Capture the cell that displays the provided text and extract its [X, Y] central coordinate. 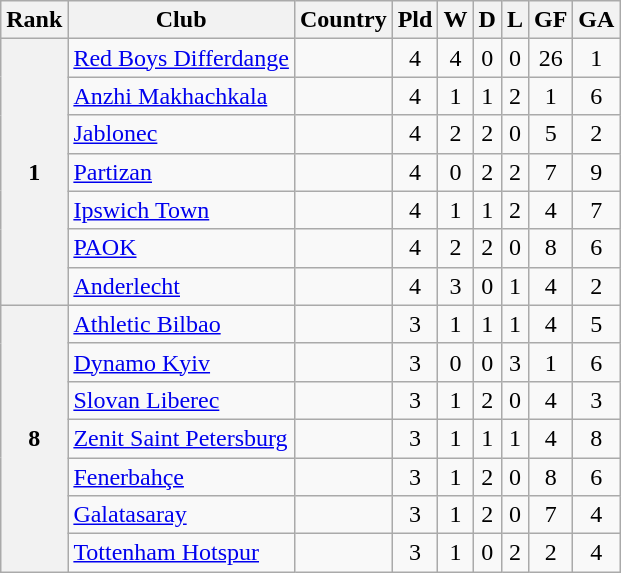
L [514, 20]
Pld [415, 20]
Anderlecht [182, 286]
Club [182, 20]
Jablonec [182, 134]
Ipswich Town [182, 210]
9 [596, 172]
D [487, 20]
GF [550, 20]
PAOK [182, 248]
Slovan Liberec [182, 400]
Athletic Bilbao [182, 324]
Zenit Saint Petersburg [182, 438]
Rank [34, 20]
Red Boys Differdange [182, 58]
26 [550, 58]
Dynamo Kyiv [182, 362]
GA [596, 20]
Country [343, 20]
Fenerbahçe [182, 477]
Partizan [182, 172]
Galatasaray [182, 515]
Anzhi Makhachkala [182, 96]
Tottenham Hotspur [182, 553]
W [456, 20]
